Identify which cell holds the provided text, then report its [X, Y] central coordinate. 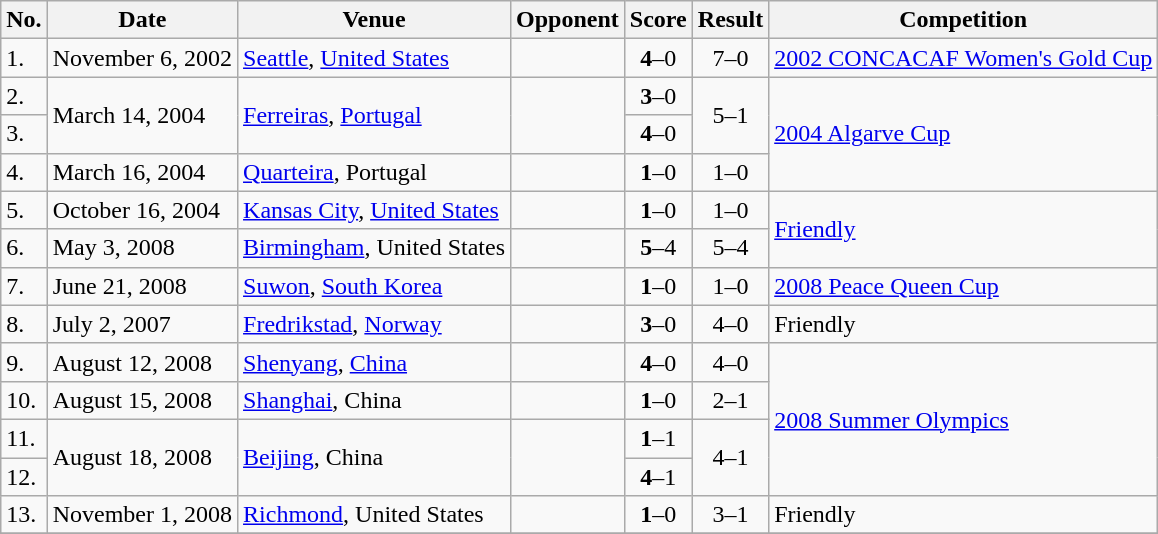
2–1 [730, 400]
Venue [374, 20]
Opponent [568, 20]
10. [24, 400]
2008 Peace Queen Cup [964, 286]
2004 Algarve Cup [964, 134]
Shanghai, China [374, 400]
Date [142, 20]
October 16, 2004 [142, 210]
Fredrikstad, Norway [374, 324]
Score [658, 20]
Competition [964, 20]
August 15, 2008 [142, 400]
1–1 [658, 438]
No. [24, 20]
Beijing, China [374, 457]
3–1 [730, 515]
7. [24, 286]
March 16, 2004 [142, 172]
Quarteira, Portugal [374, 172]
2. [24, 96]
Ferreiras, Portugal [374, 115]
8. [24, 324]
2008 Summer Olympics [964, 419]
13. [24, 515]
November 1, 2008 [142, 515]
June 21, 2008 [142, 286]
7–0 [730, 58]
July 2, 2007 [142, 324]
May 3, 2008 [142, 248]
Richmond, United States [374, 515]
Kansas City, United States [374, 210]
11. [24, 438]
1. [24, 58]
6. [24, 248]
Suwon, South Korea [374, 286]
4. [24, 172]
Result [730, 20]
August 18, 2008 [142, 457]
9. [24, 362]
3. [24, 134]
November 6, 2002 [142, 58]
Shenyang, China [374, 362]
2002 CONCACAF Women's Gold Cup [964, 58]
5–1 [730, 115]
5. [24, 210]
March 14, 2004 [142, 115]
Birmingham, United States [374, 248]
Seattle, United States [374, 58]
12. [24, 477]
August 12, 2008 [142, 362]
